Output the (X, Y) coordinate of the center of the cell containing the given text.  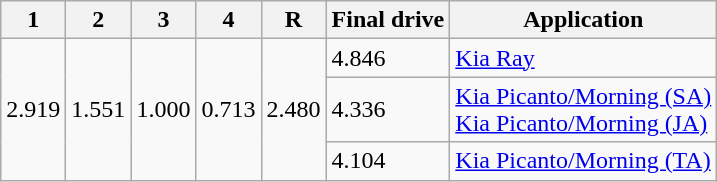
4 (228, 20)
1 (34, 20)
2.919 (34, 110)
2 (98, 20)
2.480 (294, 110)
1.551 (98, 110)
Application (584, 20)
Kia Ray (584, 58)
4.846 (388, 58)
4.104 (388, 161)
Kia Picanto/Morning (SA)Kia Picanto/Morning (JA) (584, 110)
4.336 (388, 110)
0.713 (228, 110)
R (294, 20)
Final drive (388, 20)
Kia Picanto/Morning (TA) (584, 161)
3 (164, 20)
1.000 (164, 110)
